Output the [X, Y] coordinate of the center of the cell containing the given text.  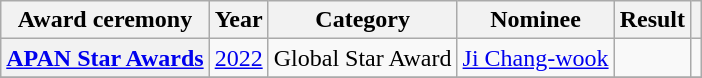
Global Star Award [362, 58]
Award ceremony [105, 20]
2022 [238, 58]
Result [652, 20]
APAN Star Awards [105, 58]
Ji Chang-wook [536, 58]
Category [362, 20]
Year [238, 20]
Nominee [536, 20]
